Find where the given text appears and provide that cell's center as (x, y) coordinate. 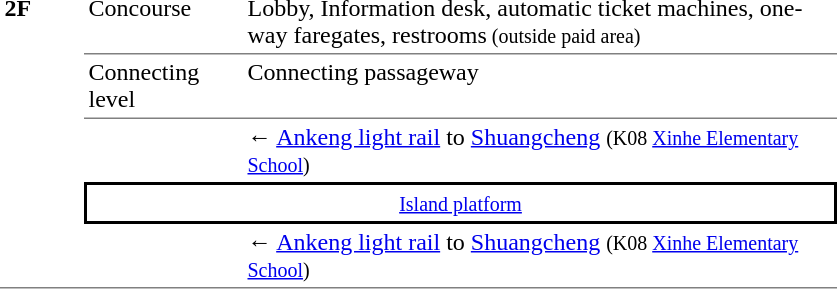
Island platform (460, 203)
Connecting passageway (540, 86)
Connecting level (164, 86)
